Find where the given text appears and provide that cell's center as (x, y) coordinate. 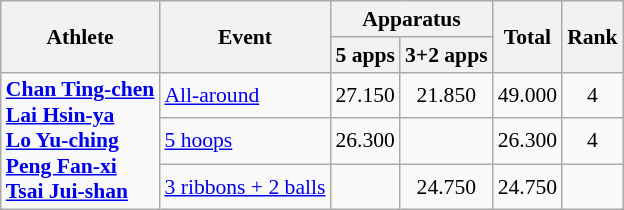
3 ribbons + 2 balls (244, 187)
3+2 apps (446, 55)
5 hoops (244, 141)
Apparatus (411, 19)
27.150 (365, 95)
49.000 (528, 95)
All-around (244, 95)
Chan Ting-chenLai Hsin-yaLo Yu-chingPeng Fan-xiTsai Jui-shan (80, 141)
Athlete (80, 36)
Event (244, 36)
21.850 (446, 95)
5 apps (365, 55)
Total (528, 36)
Rank (592, 36)
